Locate the cell with the specified text and output its (X, Y) center coordinate. 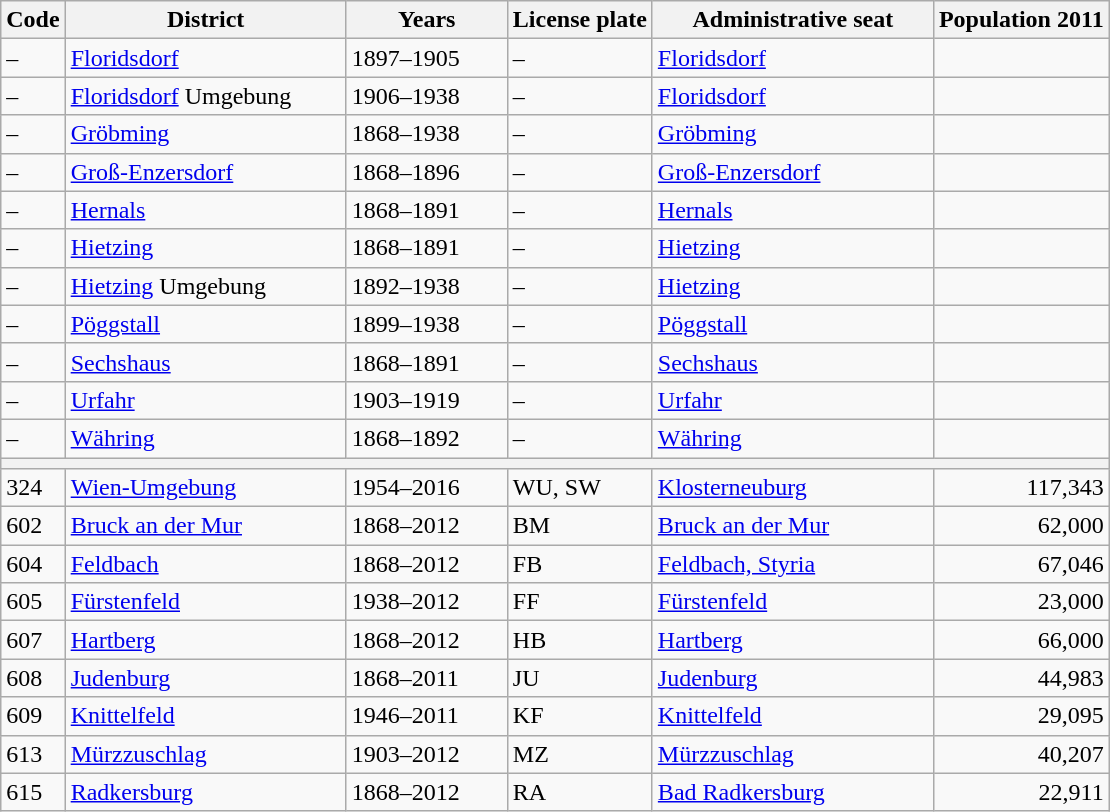
1946–2011 (426, 716)
License plate (580, 20)
WU, SW (580, 488)
BM (580, 526)
1892–1938 (426, 286)
605 (33, 602)
40,207 (1021, 754)
Feldbach (206, 564)
1903–1919 (426, 400)
MZ (580, 754)
604 (33, 564)
23,000 (1021, 602)
602 (33, 526)
608 (33, 678)
1868–1892 (426, 438)
1868–2011 (426, 678)
1938–2012 (426, 602)
Wien-Umgebung (206, 488)
1906–1938 (426, 96)
615 (33, 792)
KF (580, 716)
FF (580, 602)
RA (580, 792)
609 (33, 716)
Years (426, 20)
Bad Radkersburg (792, 792)
Hietzing Umgebung (206, 286)
607 (33, 640)
1903–2012 (426, 754)
Klosterneuburg (792, 488)
JU (580, 678)
FB (580, 564)
1868–1938 (426, 134)
29,095 (1021, 716)
1954–2016 (426, 488)
Feldbach, Styria (792, 564)
67,046 (1021, 564)
44,983 (1021, 678)
1868–1896 (426, 172)
Radkersburg (206, 792)
1899–1938 (426, 324)
1897–1905 (426, 58)
62,000 (1021, 526)
Population 2011 (1021, 20)
Administrative seat (792, 20)
66,000 (1021, 640)
Code (33, 20)
HB (580, 640)
District (206, 20)
22,911 (1021, 792)
613 (33, 754)
324 (33, 488)
117,343 (1021, 488)
Floridsdorf Umgebung (206, 96)
